Find where the given text appears and provide that cell's center as [x, y] coordinate. 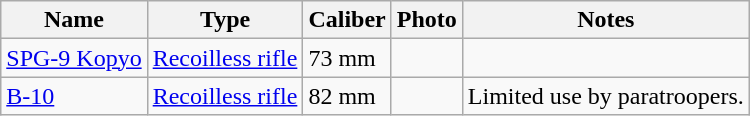
Notes [606, 20]
Photo [426, 20]
Caliber [347, 20]
B-10 [74, 96]
82 mm [347, 96]
Limited use by paratroopers. [606, 96]
73 mm [347, 58]
Name [74, 20]
SPG-9 Kopyo [74, 58]
Type [225, 20]
